Scan for the cell matching the given text and deliver its (x, y) coordinate at center. 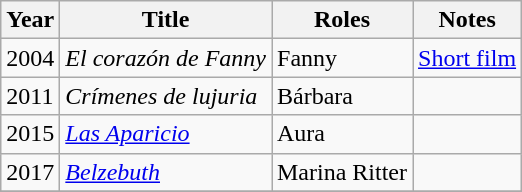
Notes (468, 20)
2011 (30, 96)
Fanny (342, 58)
Crímenes de lujuria (166, 96)
Las Aparicio (166, 134)
2004 (30, 58)
Year (30, 20)
Bárbara (342, 96)
Roles (342, 20)
Belzebuth (166, 172)
Short film (468, 58)
Title (166, 20)
Marina Ritter (342, 172)
2017 (30, 172)
Aura (342, 134)
2015 (30, 134)
El corazón de Fanny (166, 58)
